Output the (X, Y) coordinate of the center of the cell containing the given text.  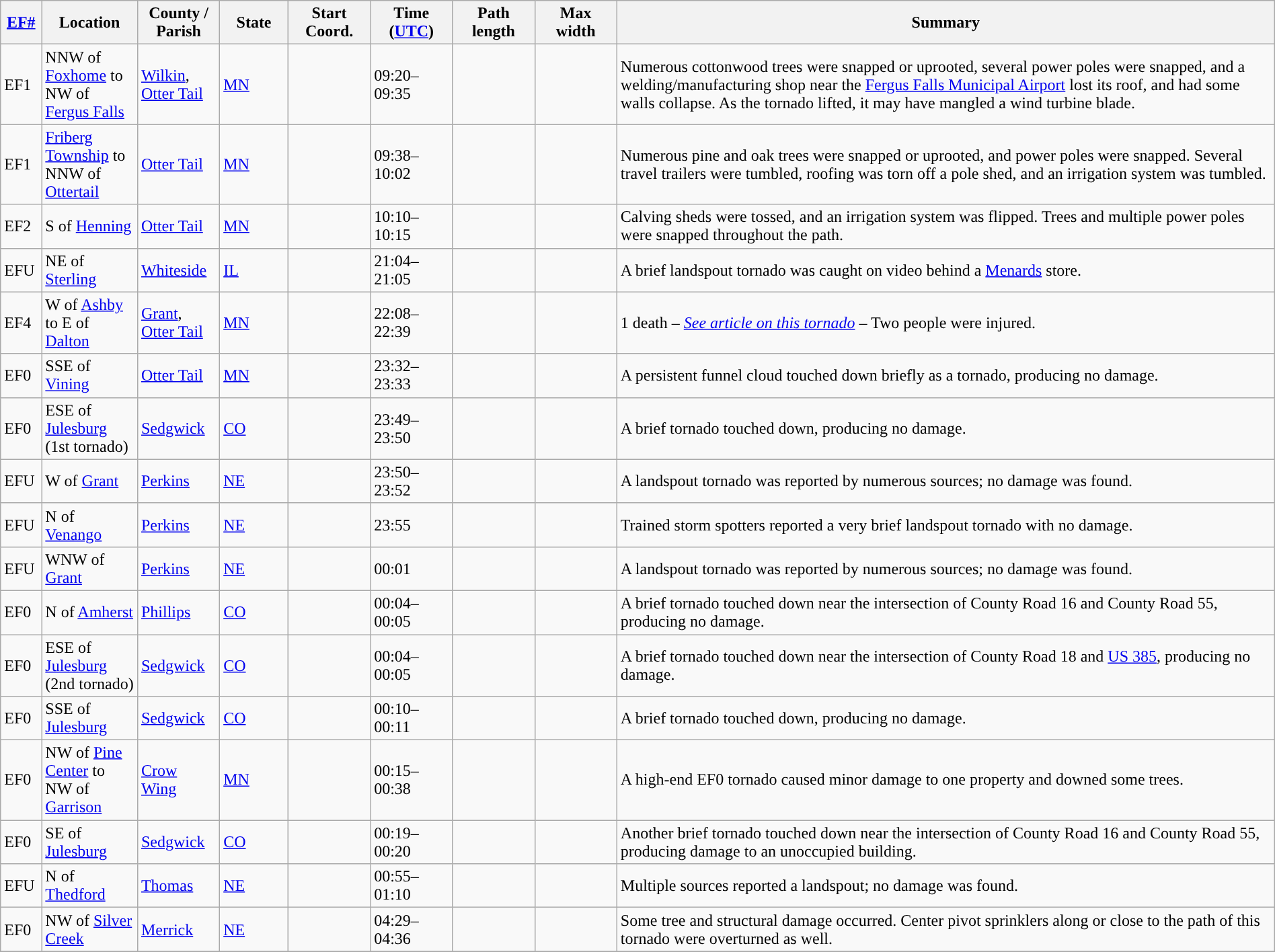
Thomas (178, 886)
00:19–00:20 (412, 842)
00:55–01:10 (412, 886)
NE of Sterling (90, 270)
Grant, Otter Tail (178, 323)
23:32–23:33 (412, 375)
A brief landspout tornado was caught on video behind a Menards store. (945, 270)
23:50–23:52 (412, 481)
EF# (22, 23)
Max width (576, 23)
A persistent funnel cloud touched down briefly as a tornado, producing no damage. (945, 375)
Summary (945, 23)
00:15–00:38 (412, 780)
Some tree and structural damage occurred. Center pivot sprinklers along or close to the path of this tornado were overturned as well. (945, 929)
NW of Silver Creek (90, 929)
N of Amherst (90, 612)
Trained storm spotters reported a very brief landspout tornado with no damage. (945, 524)
Path length (494, 23)
W of Ashby to E of Dalton (90, 323)
Location (90, 23)
W of Grant (90, 481)
1 death – See article on this tornado – Two people were injured. (945, 323)
Time (UTC) (412, 23)
County / Parish (178, 23)
09:38–10:02 (412, 164)
WNW of Grant (90, 569)
N of Venango (90, 524)
Friberg Township to NNW of Ottertail (90, 164)
A brief tornado touched down near the intersection of County Road 16 and County Road 55, producing no damage. (945, 612)
Another brief tornado touched down near the intersection of County Road 16 and County Road 55, producing damage to an unoccupied building. (945, 842)
S of Henning (90, 226)
N of Thedford (90, 886)
Wilkin, Otter Tail (178, 85)
Multiple sources reported a landspout; no damage was found. (945, 886)
Phillips (178, 612)
SSE of Vining (90, 375)
ESE of Julesburg (2nd tornado) (90, 666)
Merrick (178, 929)
EF4 (22, 323)
09:20–09:35 (412, 85)
Crow Wing (178, 780)
NW of Pine Center to NW of Garrison (90, 780)
23:49–23:50 (412, 428)
00:10–00:11 (412, 718)
A high-end EF0 tornado caused minor damage to one property and downed some trees. (945, 780)
SSE of Julesburg (90, 718)
23:55 (412, 524)
Whiteside (178, 270)
Calving sheds were tossed, and an irrigation system was flipped. Trees and multiple power poles were snapped throughout the path. (945, 226)
State (254, 23)
21:04–21:05 (412, 270)
EF2 (22, 226)
10:10–10:15 (412, 226)
IL (254, 270)
22:08–22:39 (412, 323)
A brief tornado touched down near the intersection of County Road 18 and US 385, producing no damage. (945, 666)
NNW of Foxhome to NW of Fergus Falls (90, 85)
00:01 (412, 569)
SE of Julesburg (90, 842)
Start Coord. (329, 23)
ESE of Julesburg (1st tornado) (90, 428)
04:29–04:36 (412, 929)
